For the text-containing cell, return its midpoint in [x, y] coordinate format. 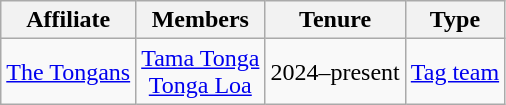
Tenure [335, 20]
Tag team [454, 72]
The Tongans [68, 72]
Affiliate [68, 20]
2024–present [335, 72]
Tama TongaTonga Loa [200, 72]
Type [454, 20]
Members [200, 20]
